Capture the cell that displays the provided text and extract its (x, y) central coordinate. 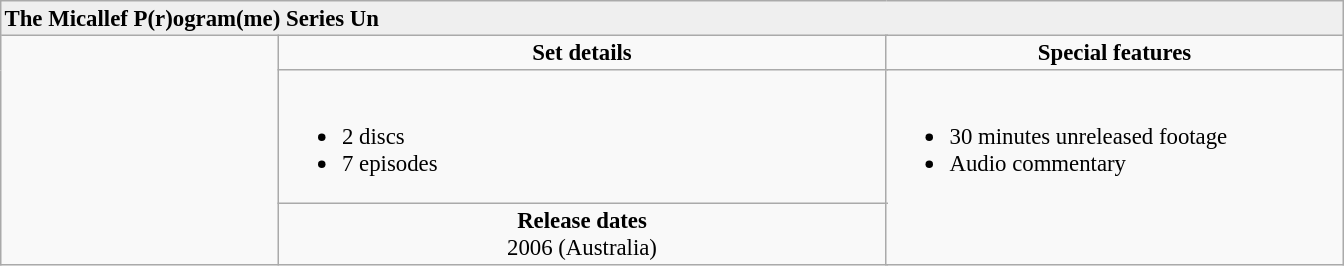
2 discs7 episodes (582, 137)
Release dates2006 (Australia) (582, 235)
Special features (1115, 52)
The Micallef P(r)ogram(me) Series Un (672, 18)
Set details (582, 52)
30 minutes unreleased footageAudio commentary (1115, 168)
